Extract the (X, Y) coordinate from the center of the cell holding the provided text.  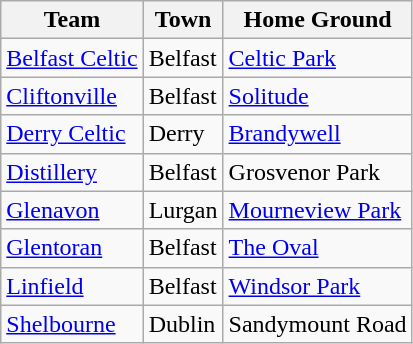
Dublin (183, 324)
Distillery (72, 172)
Celtic Park (318, 58)
Belfast Celtic (72, 58)
Windsor Park (318, 286)
Sandymount Road (318, 324)
Lurgan (183, 210)
Team (72, 20)
The Oval (318, 248)
Glentoran (72, 248)
Derry (183, 134)
Cliftonville (72, 96)
Shelbourne (72, 324)
Mourneview Park (318, 210)
Town (183, 20)
Linfield (72, 286)
Grosvenor Park (318, 172)
Derry Celtic (72, 134)
Solitude (318, 96)
Home Ground (318, 20)
Glenavon (72, 210)
Brandywell (318, 134)
